From the cell containing the given text, extract its center point as (X, Y) coordinate. 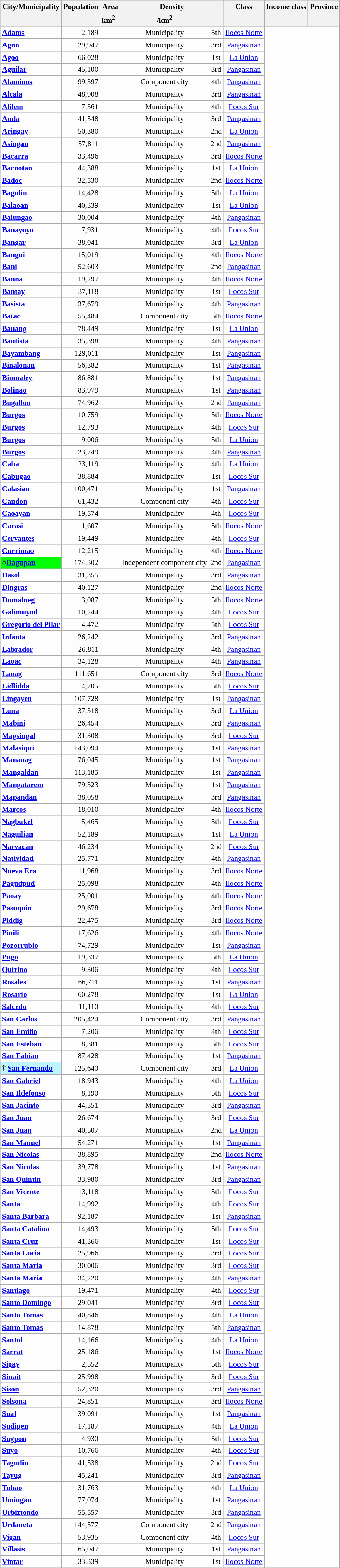
Caba (31, 464)
8,190 (81, 1093)
Magsingal (31, 736)
15,019 (81, 255)
Banna (31, 279)
Binmaley (31, 378)
San Emilio (31, 1031)
Income class (286, 6)
19,471 (81, 1290)
26,811 (81, 649)
30,006 (81, 1266)
Bani (31, 267)
26,242 (81, 637)
† San Fernando (31, 1069)
31,355 (81, 575)
Sarrat (31, 1352)
Lidlidda (31, 686)
Calasiao (31, 489)
25,001 (81, 896)
Alaminos (31, 82)
Santiago (31, 1290)
Balungao (31, 218)
10,244 (81, 612)
Class (243, 6)
Natividad (31, 859)
Dingras (31, 588)
10,766 (81, 1451)
19,574 (81, 514)
40,127 (81, 588)
14,166 (81, 1340)
8,381 (81, 1044)
Manaoag (31, 760)
Mangaldan (31, 773)
Pugo (31, 957)
37,679 (81, 304)
Bangar (31, 242)
45,241 (81, 1476)
San Manuel (31, 1143)
19,297 (81, 279)
48,908 (81, 94)
Adams (31, 33)
44,351 (81, 1106)
66,028 (81, 57)
Alcala (31, 94)
Bugallon (31, 403)
1,607 (81, 526)
Banayoyo (31, 230)
Galimuyod (31, 612)
Santo Domingo (31, 1303)
Binalonan (31, 366)
40,339 (81, 205)
Tagudin (31, 1463)
9,006 (81, 440)
57,811 (81, 144)
Luna (31, 711)
Bacnotan (31, 168)
19,337 (81, 957)
31,308 (81, 736)
Santa (31, 1204)
14,493 (81, 1229)
143,094 (81, 748)
3,087 (81, 600)
Dumalneg (31, 600)
Marcos (31, 810)
41,548 (81, 119)
Narvacan (31, 847)
Agno (31, 45)
14,428 (81, 193)
30,004 (81, 218)
144,577 (81, 1525)
205,424 (81, 1019)
San Jacinto (31, 1106)
4,472 (81, 625)
Mangatarem (31, 785)
Carasi (31, 526)
Infanta (31, 637)
Population (81, 6)
Sudipen (31, 1426)
Pasuquin (31, 908)
25,771 (81, 859)
38,884 (81, 477)
Agoo (31, 57)
92,187 (81, 1217)
12,215 (81, 551)
km2 (108, 19)
18,943 (81, 1081)
38,041 (81, 242)
129,011 (81, 353)
52,603 (81, 267)
17,626 (81, 933)
33,496 (81, 156)
29,041 (81, 1303)
Piddig (31, 921)
33,339 (81, 1562)
Sison (31, 1389)
Salcedo (31, 1007)
14,878 (81, 1327)
San Esteban (31, 1044)
Bauang (31, 329)
23,119 (81, 464)
7,361 (81, 107)
76,045 (81, 760)
Province (324, 6)
31,763 (81, 1488)
44,388 (81, 168)
Alilem (31, 107)
Santa Catalina (31, 1229)
78,449 (81, 329)
Mabini (31, 723)
Cervantes (31, 538)
40,846 (81, 1315)
45,100 (81, 70)
Sinait (31, 1377)
Sugpon (31, 1439)
37,318 (81, 711)
Tubao (31, 1488)
18,010 (81, 810)
Sigay (31, 1364)
Gregorio del Pilar (31, 625)
Suyo (31, 1451)
San Ildefonso (31, 1093)
/km2 (165, 19)
Nueva Era (31, 871)
7,206 (81, 1031)
Santa Barbara (31, 1217)
25,998 (81, 1377)
14,992 (81, 1204)
4,705 (81, 686)
Asingan (31, 144)
Badoc (31, 181)
Pozorrubio (31, 945)
17,187 (81, 1426)
Tayug (31, 1476)
100,471 (81, 489)
5,465 (81, 822)
32,530 (81, 181)
13,118 (81, 1192)
Vigan (31, 1537)
Currimao (31, 551)
33,980 (81, 1180)
4,930 (81, 1439)
61,432 (81, 501)
11,110 (81, 1007)
37,118 (81, 292)
55,557 (81, 1513)
Sual (31, 1414)
34,220 (81, 1278)
City/Municipality (31, 6)
Mapandan (31, 797)
41,366 (81, 1241)
34,128 (81, 661)
2,552 (81, 1364)
Basista (31, 304)
Bautista (31, 341)
Nagbukel (31, 822)
26,454 (81, 723)
54,271 (81, 1143)
10,759 (81, 415)
99,397 (81, 82)
Candon (31, 501)
19,449 (81, 538)
74,729 (81, 945)
Bantay (31, 292)
87,428 (81, 1056)
25,098 (81, 884)
Caoayan (31, 514)
Aguilar (31, 70)
San Fabian (31, 1056)
2,189 (81, 33)
Batac (31, 316)
107,728 (81, 699)
Bolinao (31, 390)
Umingan (31, 1500)
86,881 (81, 378)
Density (172, 6)
25,966 (81, 1253)
San Vicente (31, 1192)
113,185 (81, 773)
Naguilian (31, 834)
29,678 (81, 908)
38,058 (81, 797)
39,778 (81, 1167)
Pinili (31, 933)
Labrador (31, 649)
Paoay (31, 896)
Vintar (31, 1562)
56,382 (81, 366)
174,302 (81, 563)
Quirino (31, 970)
7,931 (81, 230)
Cabugao (31, 477)
Rosario (31, 994)
125,640 (81, 1069)
53,935 (81, 1537)
22,475 (81, 921)
Pagudpud (31, 884)
^Dagupan (31, 563)
52,189 (81, 834)
74,962 (81, 403)
Laoag (31, 674)
Bayambang (31, 353)
35,398 (81, 341)
79,323 (81, 785)
Villasis (31, 1549)
26,674 (81, 1118)
46,234 (81, 847)
Dasol (31, 575)
Bangui (31, 255)
Independent component city (165, 563)
111,651 (81, 674)
Santa Lucia (31, 1253)
40,507 (81, 1130)
60,278 (81, 994)
Lingayen (31, 699)
38,895 (81, 1155)
39,091 (81, 1414)
Santol (31, 1340)
Solsona (31, 1402)
66,711 (81, 982)
65,047 (81, 1549)
Balaoan (31, 205)
Laoac (31, 661)
Bagulin (31, 193)
Rosales (31, 982)
24,851 (81, 1402)
11,968 (81, 871)
Area (110, 6)
Urdaneta (31, 1525)
Anda (31, 119)
83,979 (81, 390)
77,074 (81, 1500)
Bacarra (31, 156)
San Quintin (31, 1180)
25,186 (81, 1352)
Santa Cruz (31, 1241)
9,306 (81, 970)
41,538 (81, 1463)
50,380 (81, 132)
52,320 (81, 1389)
Aringay (31, 132)
San Gabriel (31, 1081)
29,947 (81, 45)
55,484 (81, 316)
San Carlos (31, 1019)
12,793 (81, 427)
Malasiqui (31, 748)
Urbiztondo (31, 1513)
23,749 (81, 452)
